Locate the cell with the specified text and output its (x, y) center coordinate. 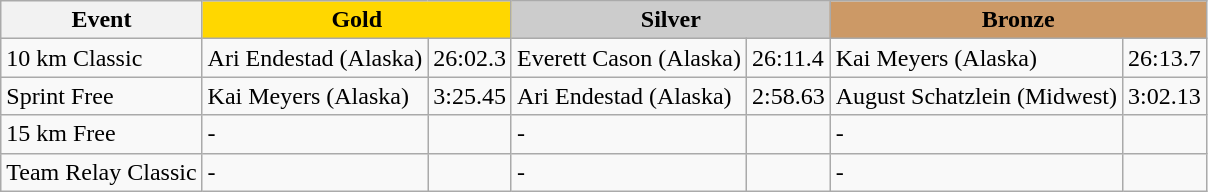
Gold (356, 20)
3:25.45 (470, 96)
Everett Cason (Alaska) (628, 58)
Sprint Free (102, 96)
Event (102, 20)
Bronze (1018, 20)
August Schatzlein (Midwest) (976, 96)
26:02.3 (470, 58)
26:11.4 (788, 58)
15 km Free (102, 134)
3:02.13 (1165, 96)
Team Relay Classic (102, 172)
2:58.63 (788, 96)
26:13.7 (1165, 58)
Silver (670, 20)
10 km Classic (102, 58)
